Pinpoint the cell where the given text exists, returning its [X, Y] midpoint coordinate. 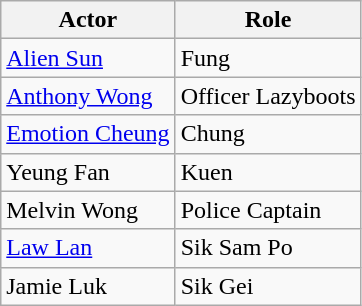
Yeung Fan [88, 172]
Kuen [268, 172]
Fung [268, 58]
Police Captain [268, 210]
Officer Lazyboots [268, 96]
Role [268, 20]
Jamie Luk [88, 286]
Sik Sam Po [268, 248]
Sik Gei [268, 286]
Melvin Wong [88, 210]
Law Lan [88, 248]
Emotion Cheung [88, 134]
Chung [268, 134]
Anthony Wong [88, 96]
Alien Sun [88, 58]
Actor [88, 20]
